Capture the cell that displays the provided text and extract its [X, Y] central coordinate. 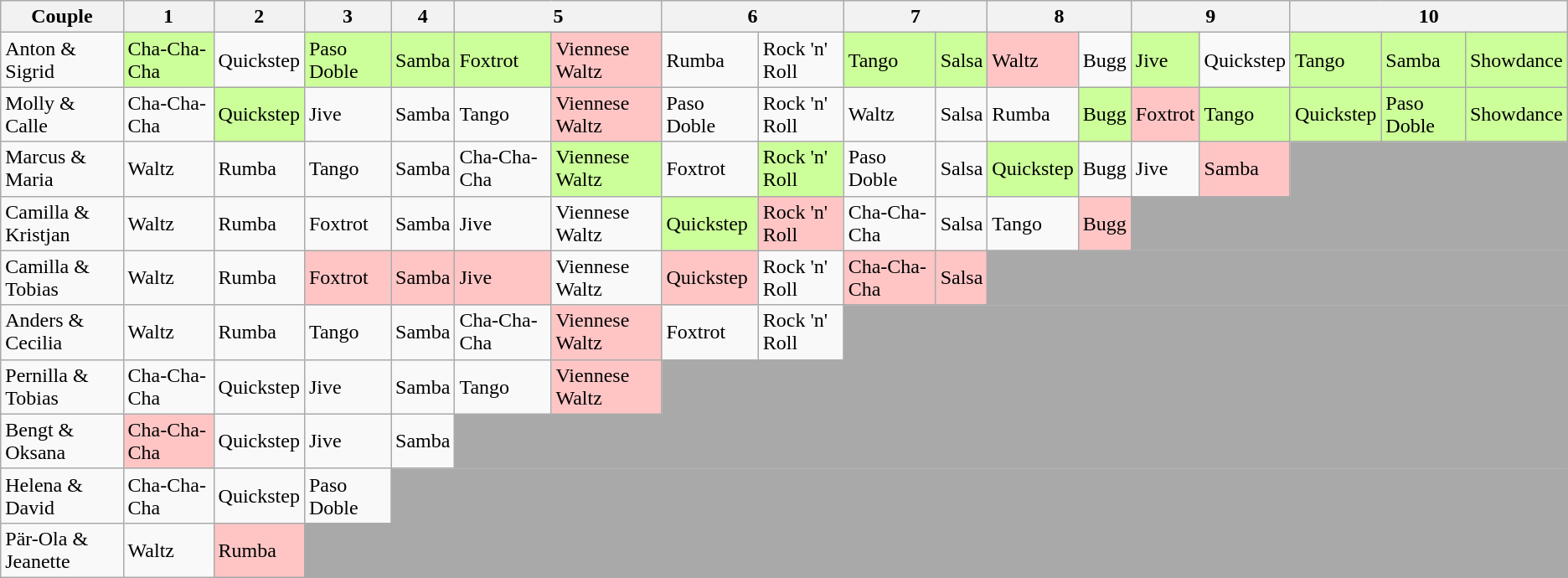
Marcus & Maria [62, 169]
Anton & Sigrid [62, 60]
3 [347, 17]
2 [259, 17]
Anders & Cecilia [62, 332]
Pernilla & Tobias [62, 387]
4 [423, 17]
Couple [62, 17]
7 [916, 17]
10 [1429, 17]
Camilla & Tobias [62, 278]
Pär-Ola & Jeanette [62, 550]
Molly & Calle [62, 114]
1 [168, 17]
8 [1059, 17]
9 [1210, 17]
Helena & David [62, 496]
5 [558, 17]
Camilla & Kristjan [62, 223]
Bengt & Oksana [62, 441]
6 [752, 17]
